Output the [x, y] coordinate of the center of the cell containing the given text.  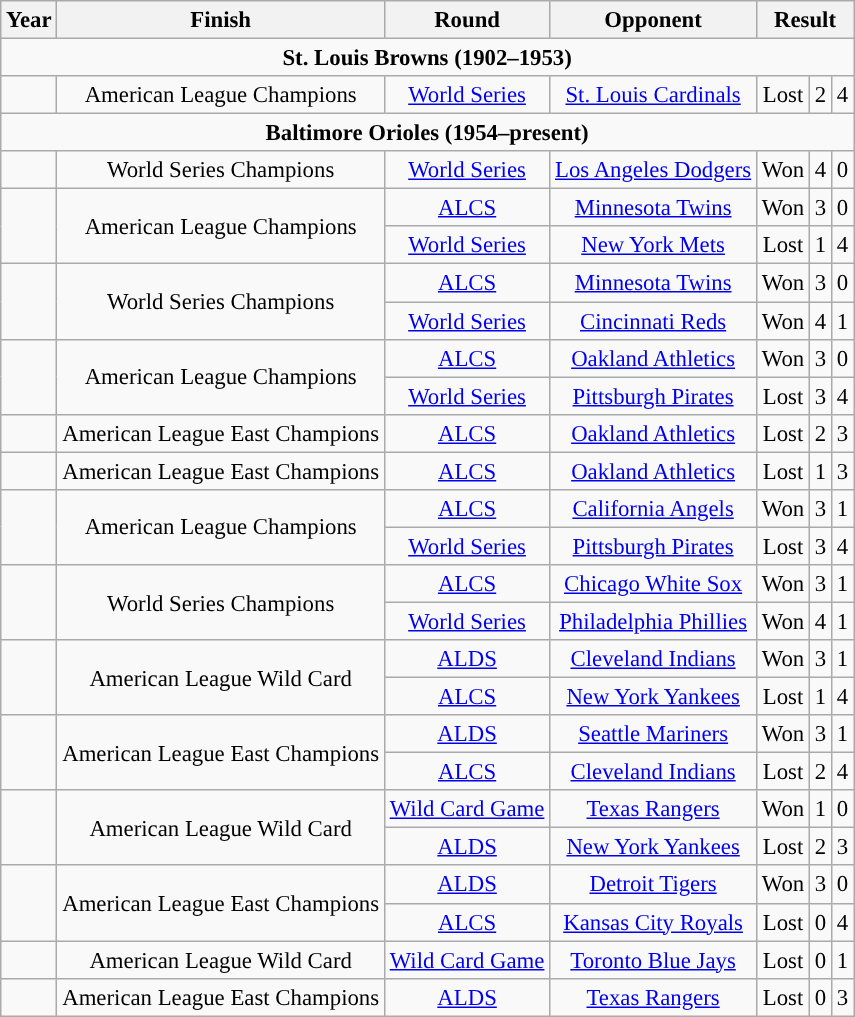
Year [29, 20]
Round [466, 20]
Kansas City Royals [654, 922]
Opponent [654, 20]
Chicago White Sox [654, 584]
Cincinnati Reds [654, 321]
St. Louis Cardinals [654, 95]
Philadelphia Phillies [654, 621]
Detroit Tigers [654, 885]
Toronto Blue Jays [654, 960]
Baltimore Orioles (1954–present) [428, 133]
Finish [221, 20]
Seattle Mariners [654, 734]
Los Angeles Dodgers [654, 170]
New York Mets [654, 245]
Result [804, 20]
California Angels [654, 509]
St. Louis Browns (1902–1953) [428, 58]
